For the text-containing cell, return its midpoint in (X, Y) coordinate format. 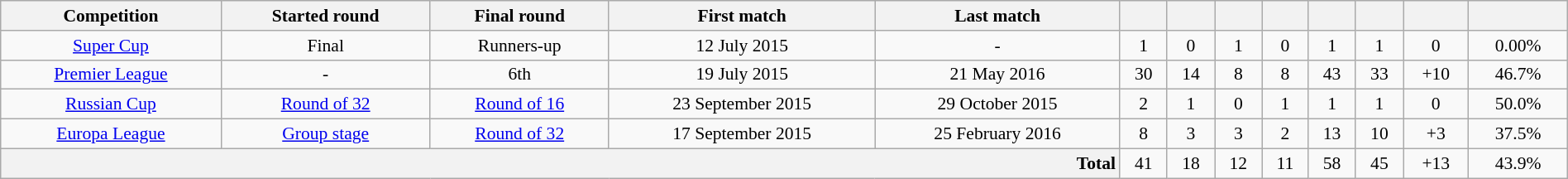
50.0% (1518, 104)
58 (1331, 163)
Last match (997, 16)
+10 (1436, 75)
Round of 16 (519, 104)
Runners-up (519, 46)
30 (1143, 75)
10 (1379, 134)
First match (742, 16)
46.7% (1518, 75)
Russian Cup (111, 104)
19 July 2015 (742, 75)
12 (1239, 163)
Europa League (111, 134)
Final round (519, 16)
12 July 2015 (742, 46)
43 (1331, 75)
21 May 2016 (997, 75)
Started round (326, 16)
Premier League (111, 75)
18 (1191, 163)
37.5% (1518, 134)
13 (1331, 134)
Super Cup (111, 46)
25 February 2016 (997, 134)
43.9% (1518, 163)
14 (1191, 75)
33 (1379, 75)
Final (326, 46)
+13 (1436, 163)
+3 (1436, 134)
Total (561, 163)
17 September 2015 (742, 134)
45 (1379, 163)
Group stage (326, 134)
11 (1285, 163)
6th (519, 75)
41 (1143, 163)
0.00% (1518, 46)
Competition (111, 16)
29 October 2015 (997, 104)
23 September 2015 (742, 104)
